Detect which cell encompasses the target text, then output its [X, Y] center coordinate. 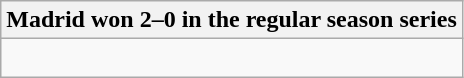
Madrid won 2–0 in the regular season series [232, 20]
